Return [X, Y] of the center of cell containing provided text 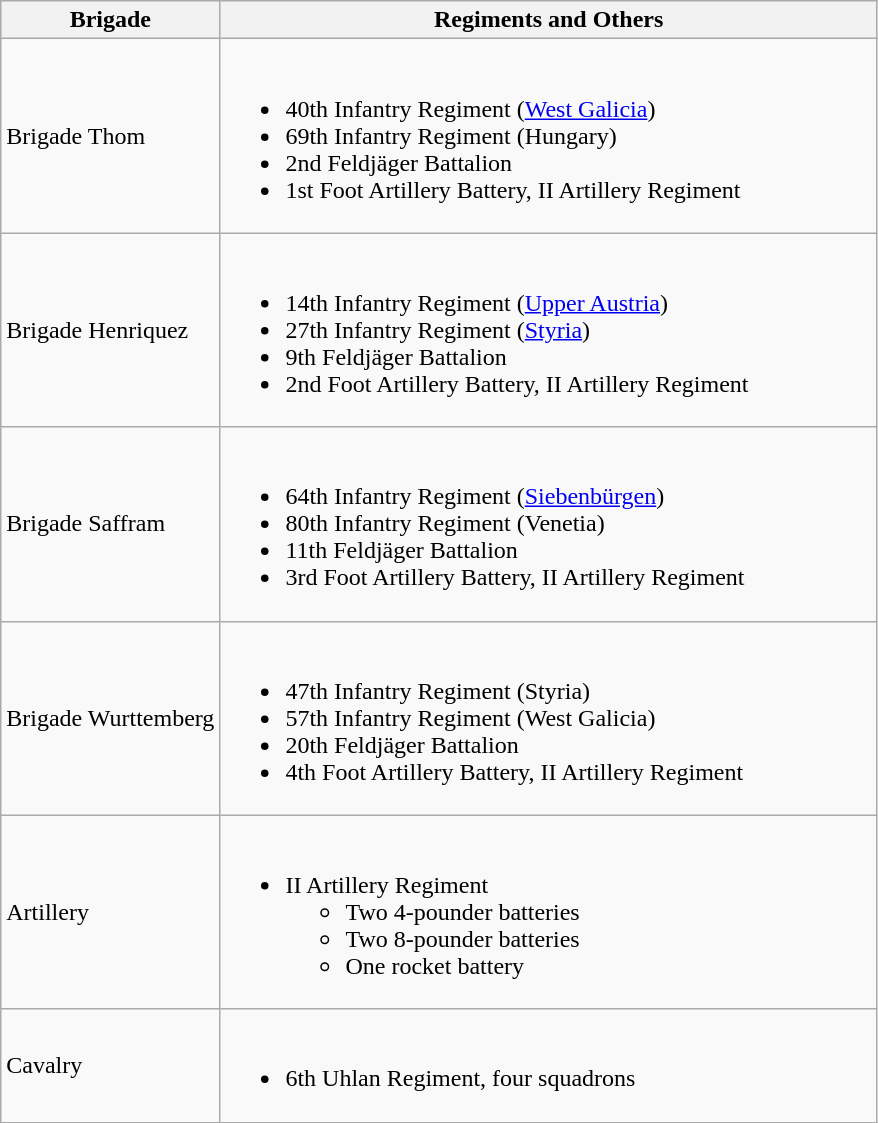
64th Infantry Regiment (Siebenbürgen)80th Infantry Regiment (Venetia)11th Feldjäger Battalion3rd Foot Artillery Battery, II Artillery Regiment [548, 524]
Brigade Saffram [110, 524]
47th Infantry Regiment (Styria)57th Infantry Regiment (West Galicia)20th Feldjäger Battalion4th Foot Artillery Battery, II Artillery Regiment [548, 718]
Cavalry [110, 1066]
Brigade Wurttemberg [110, 718]
Brigade Thom [110, 136]
6th Uhlan Regiment, four squadrons [548, 1066]
40th Infantry Regiment (West Galicia)69th Infantry Regiment (Hungary)2nd Feldjäger Battalion1st Foot Artillery Battery, II Artillery Regiment [548, 136]
Brigade [110, 20]
Regiments and Others [548, 20]
II Artillery RegimentTwo 4-pounder batteriesTwo 8-pounder batteriesOne rocket battery [548, 912]
14th Infantry Regiment (Upper Austria)27th Infantry Regiment (Styria)9th Feldjäger Battalion2nd Foot Artillery Battery, II Artillery Regiment [548, 330]
Brigade Henriquez [110, 330]
Artillery [110, 912]
